Output the (x, y) coordinate of the center of the cell containing the given text.  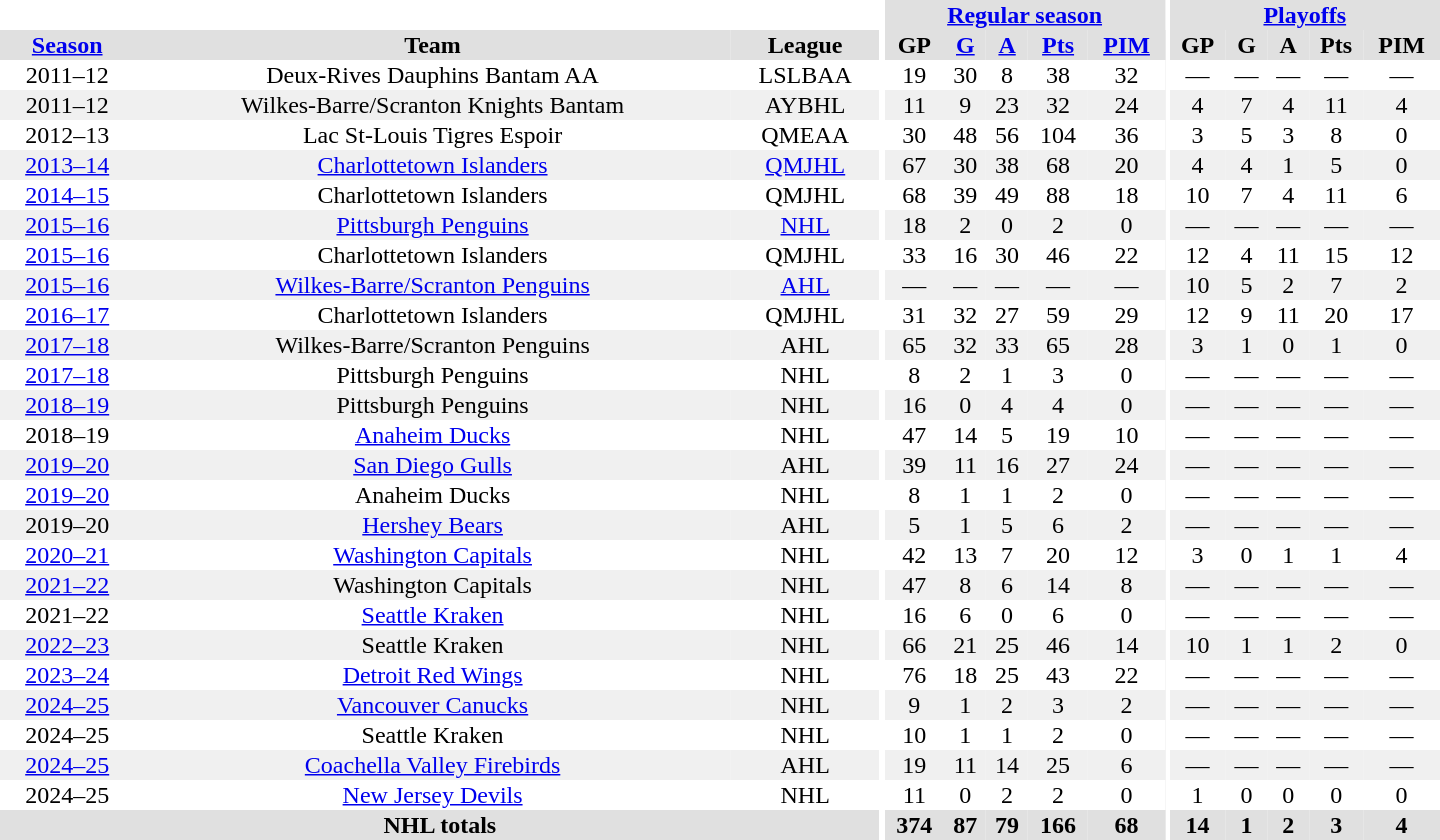
Wilkes-Barre/Scranton Knights Bantam (432, 105)
2013–14 (67, 165)
104 (1058, 135)
21 (966, 645)
49 (1007, 195)
48 (966, 135)
13 (966, 555)
374 (914, 825)
2014–15 (67, 195)
42 (914, 555)
76 (914, 675)
67 (914, 165)
87 (966, 825)
AYBHL (806, 105)
17 (1402, 315)
2022–23 (67, 645)
LSLBAA (806, 75)
166 (1058, 825)
15 (1336, 255)
28 (1126, 345)
88 (1058, 195)
56 (1007, 135)
43 (1058, 675)
66 (914, 645)
2023–24 (67, 675)
Playoffs (1305, 15)
29 (1126, 315)
2012–13 (67, 135)
59 (1058, 315)
NHL totals (440, 825)
Vancouver Canucks (432, 705)
Lac St-Louis Tigres Espoir (432, 135)
23 (1007, 105)
79 (1007, 825)
Coachella Valley Firebirds (432, 765)
36 (1126, 135)
League (806, 45)
San Diego Gulls (432, 465)
QMEAA (806, 135)
Hershey Bears (432, 525)
Detroit Red Wings (432, 675)
Deux-Rives Dauphins Bantam AA (432, 75)
Regular season (1024, 15)
Season (67, 45)
2020–21 (67, 555)
2016–17 (67, 315)
31 (914, 315)
Team (432, 45)
New Jersey Devils (432, 795)
